Output the [X, Y] coordinate of the center of the cell containing the given text.  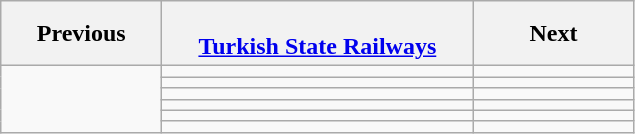
Turkish State Railways [318, 34]
Previous [82, 34]
Next [554, 34]
